Determine the (X, Y) coordinate at the center of the cell enclosing the given text.  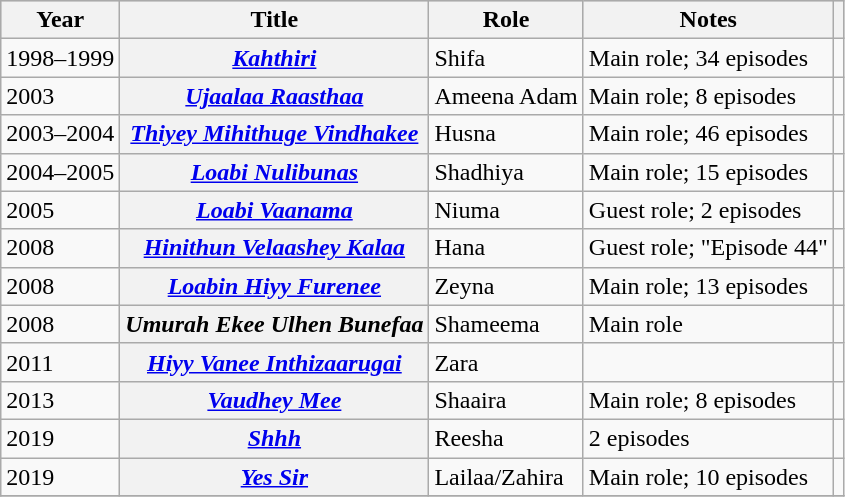
Main role (708, 324)
Guest role; "Episode 44" (708, 248)
Reesha (506, 438)
Kahthiri (274, 58)
Shadhiya (506, 172)
Shhh (274, 438)
2004–2005 (60, 172)
Ameena Adam (506, 96)
Guest role; 2 episodes (708, 210)
Role (506, 20)
Shifa (506, 58)
Title (274, 20)
Vaudhey Mee (274, 400)
2003–2004 (60, 134)
Main role; 10 episodes (708, 477)
2011 (60, 362)
Main role; 46 episodes (708, 134)
Loabi Nulibunas (274, 172)
Notes (708, 20)
Loabin Hiyy Furenee (274, 286)
Lailaa/Zahira (506, 477)
Hiyy Vanee Inthizaarugai (274, 362)
Main role; 34 episodes (708, 58)
1998–1999 (60, 58)
Zara (506, 362)
2005 (60, 210)
Main role; 13 episodes (708, 286)
Niuma (506, 210)
Hana (506, 248)
Ujaalaa Raasthaa (274, 96)
Thiyey Mihithuge Vindhakee (274, 134)
Husna (506, 134)
2003 (60, 96)
Shameema (506, 324)
Loabi Vaanama (274, 210)
2013 (60, 400)
2 episodes (708, 438)
Hinithun Velaashey Kalaa (274, 248)
Main role; 15 episodes (708, 172)
Shaaira (506, 400)
Yes Sir (274, 477)
Zeyna (506, 286)
Year (60, 20)
Umurah Ekee Ulhen Bunefaa (274, 324)
